Output the [X, Y] coordinate of the center of the cell containing the given text.  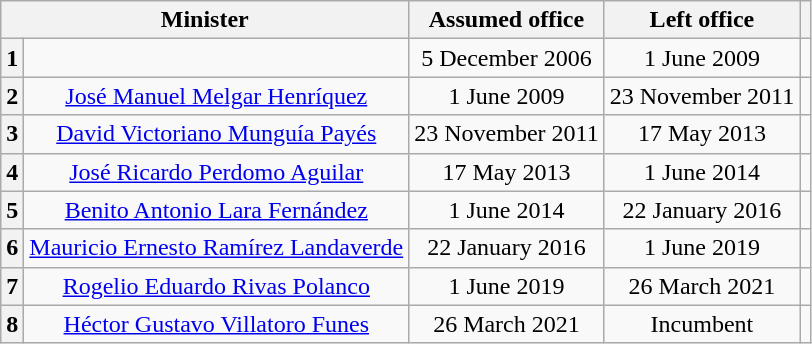
Incumbent [702, 324]
Minister [205, 20]
4 [12, 172]
2 [12, 96]
Left office [702, 20]
Benito Antonio Lara Fernández [216, 210]
David Victoriano Munguía Payés [216, 134]
1 [12, 58]
5 [12, 210]
8 [12, 324]
5 December 2006 [506, 58]
Héctor Gustavo Villatoro Funes [216, 324]
José Ricardo Perdomo Aguilar [216, 172]
3 [12, 134]
Assumed office [506, 20]
Rogelio Eduardo Rivas Polanco [216, 286]
6 [12, 248]
José Manuel Melgar Henríquez [216, 96]
Mauricio Ernesto Ramírez Landaverde [216, 248]
7 [12, 286]
